Output the [X, Y] coordinate of the center of the cell containing the given text.  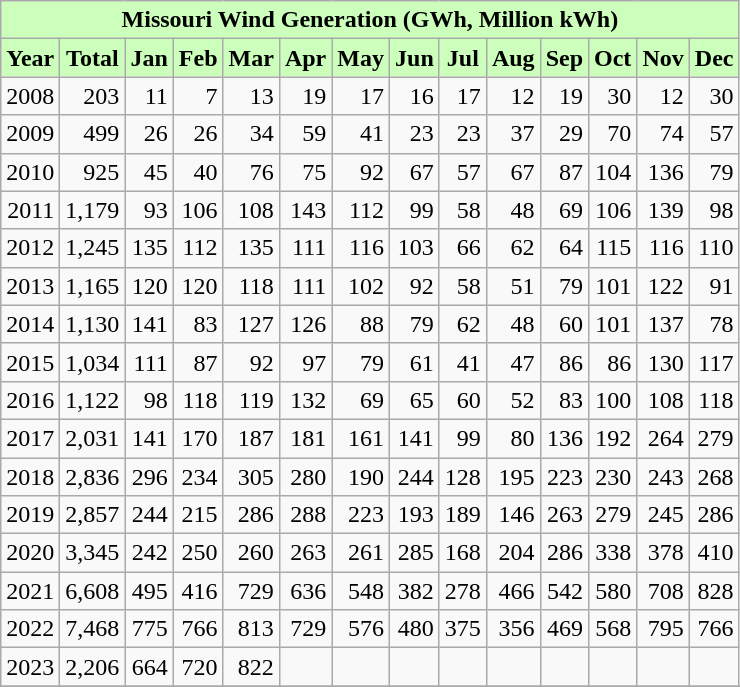
2009 [30, 134]
2022 [30, 629]
280 [305, 477]
Feb [198, 58]
29 [564, 134]
1,179 [92, 210]
75 [305, 172]
410 [714, 553]
64 [564, 248]
Jun [415, 58]
52 [513, 400]
261 [361, 553]
Dec [714, 58]
2023 [30, 667]
2014 [30, 324]
100 [613, 400]
117 [714, 362]
466 [513, 591]
6,608 [92, 591]
243 [663, 477]
480 [415, 629]
143 [305, 210]
Missouri Wind Generation (GWh, Million kWh) [370, 20]
285 [415, 553]
Apr [305, 58]
775 [149, 629]
97 [305, 362]
161 [361, 438]
190 [361, 477]
2016 [30, 400]
203 [92, 96]
34 [251, 134]
168 [462, 553]
278 [462, 591]
187 [251, 438]
66 [462, 248]
7 [198, 96]
338 [613, 553]
795 [663, 629]
356 [513, 629]
Sep [564, 58]
828 [714, 591]
1,034 [92, 362]
2,031 [92, 438]
Jul [462, 58]
822 [251, 667]
296 [149, 477]
250 [198, 553]
2018 [30, 477]
204 [513, 553]
378 [663, 553]
115 [613, 248]
195 [513, 477]
Year [30, 58]
925 [92, 172]
132 [305, 400]
128 [462, 477]
2012 [30, 248]
2,857 [92, 515]
88 [361, 324]
664 [149, 667]
189 [462, 515]
495 [149, 591]
Aug [513, 58]
268 [714, 477]
7,468 [92, 629]
45 [149, 172]
Oct [613, 58]
Jan [149, 58]
104 [613, 172]
245 [663, 515]
288 [305, 515]
234 [198, 477]
119 [251, 400]
260 [251, 553]
305 [251, 477]
Total [92, 58]
2010 [30, 172]
122 [663, 286]
51 [513, 286]
Nov [663, 58]
110 [714, 248]
2011 [30, 210]
382 [415, 591]
1,130 [92, 324]
548 [361, 591]
130 [663, 362]
139 [663, 210]
13 [251, 96]
61 [415, 362]
542 [564, 591]
102 [361, 286]
576 [361, 629]
2019 [30, 515]
192 [613, 438]
636 [305, 591]
93 [149, 210]
375 [462, 629]
47 [513, 362]
499 [92, 134]
813 [251, 629]
1,165 [92, 286]
78 [714, 324]
181 [305, 438]
2017 [30, 438]
3,345 [92, 553]
40 [198, 172]
193 [415, 515]
76 [251, 172]
708 [663, 591]
37 [513, 134]
74 [663, 134]
16 [415, 96]
2013 [30, 286]
1,122 [92, 400]
720 [198, 667]
65 [415, 400]
2,206 [92, 667]
170 [198, 438]
127 [251, 324]
580 [613, 591]
264 [663, 438]
2020 [30, 553]
59 [305, 134]
416 [198, 591]
80 [513, 438]
230 [613, 477]
2008 [30, 96]
568 [613, 629]
103 [415, 248]
137 [663, 324]
70 [613, 134]
469 [564, 629]
126 [305, 324]
11 [149, 96]
1,245 [92, 248]
91 [714, 286]
May [361, 58]
2,836 [92, 477]
215 [198, 515]
242 [149, 553]
146 [513, 515]
2021 [30, 591]
Mar [251, 58]
2015 [30, 362]
